Find where the given text appears and provide that cell's center as (x, y) coordinate. 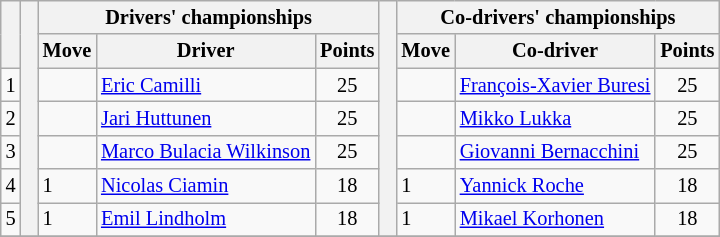
Co-driver (555, 51)
Nicolas Ciamin (206, 186)
Giovanni Bernacchini (555, 152)
Drivers' championships (209, 17)
5 (11, 219)
Marco Bulacia Wilkinson (206, 152)
Co-drivers' championships (558, 17)
3 (11, 152)
Yannick Roche (555, 186)
Mikko Lukka (555, 118)
Mikael Korhonen (555, 219)
Eric Camilli (206, 85)
Emil Lindholm (206, 219)
2 (11, 118)
Jari Huttunen (206, 118)
Driver (206, 51)
4 (11, 186)
François-Xavier Buresi (555, 85)
